Determine the [x, y] coordinate at the center of the cell enclosing the given text.  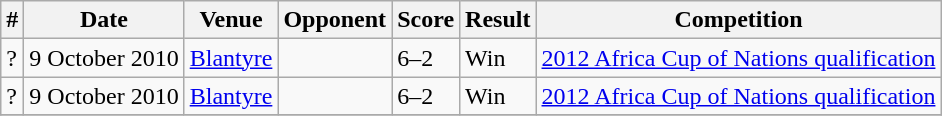
Date [104, 20]
# [12, 20]
Result [498, 20]
Opponent [335, 20]
Score [426, 20]
Venue [231, 20]
Competition [738, 20]
